Pinpoint the cell where the given text exists, returning its [X, Y] midpoint coordinate. 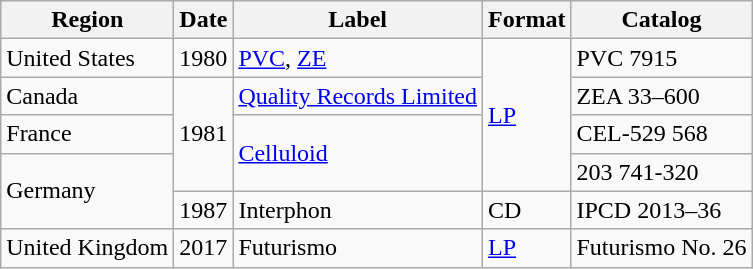
1987 [204, 210]
United States [88, 58]
Canada [88, 96]
PVC 7915 [662, 58]
IPCD 2013–36 [662, 210]
France [88, 134]
ZEA 33–600 [662, 96]
2017 [204, 248]
Germany [88, 191]
United Kingdom [88, 248]
CD [527, 210]
1980 [204, 58]
Celluloid [358, 153]
Interphon [358, 210]
Quality Records Limited [358, 96]
1981 [204, 134]
Label [358, 20]
Futurismo [358, 248]
CEL-529 568 [662, 134]
Format [527, 20]
PVC, ZE [358, 58]
203 741-320 [662, 172]
Region [88, 20]
Futurismo No. 26 [662, 248]
Catalog [662, 20]
Date [204, 20]
